From the cell containing the given text, extract its center point as [X, Y] coordinate. 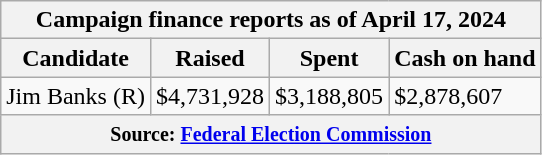
Campaign finance reports as of April 17, 2024 [271, 20]
$4,731,928 [210, 96]
Candidate [76, 58]
Raised [210, 58]
Cash on hand [465, 58]
$2,878,607 [465, 96]
Jim Banks (R) [76, 96]
Spent [330, 58]
Source: Federal Election Commission [271, 134]
$3,188,805 [330, 96]
